Locate the cell with the specified text and output its (X, Y) center coordinate. 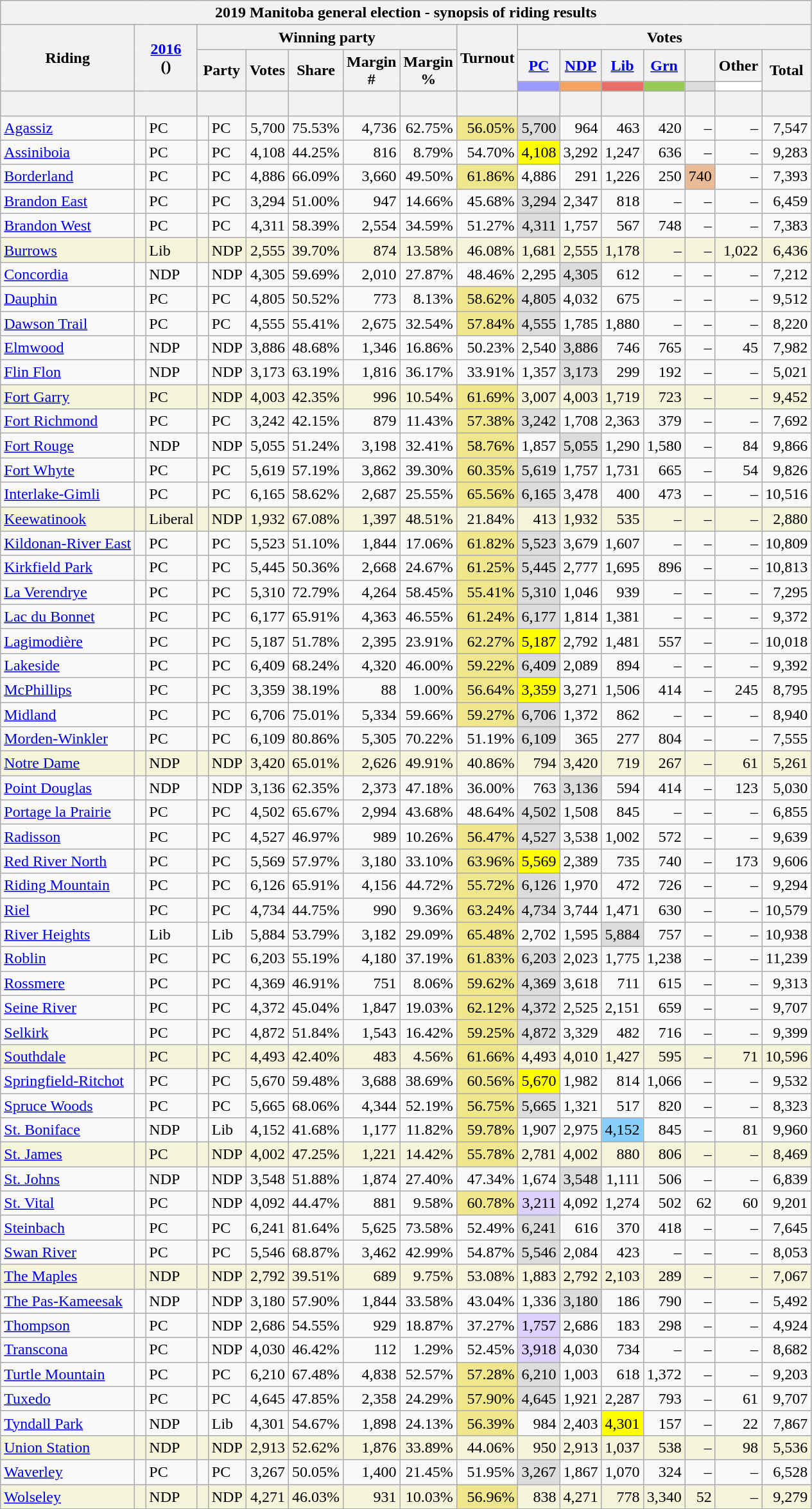
Riding (68, 58)
2,781 (539, 1155)
10,579 (787, 910)
950 (539, 1447)
400 (623, 494)
47.34% (487, 1179)
1,471 (623, 910)
773 (372, 299)
1,898 (372, 1423)
60 (738, 1203)
1,400 (372, 1472)
The Maples (68, 1277)
52.57% (428, 1374)
3,198 (372, 446)
267 (664, 763)
4,180 (372, 959)
6,436 (787, 250)
5,334 (372, 715)
9,392 (787, 665)
765 (664, 348)
29.09% (428, 934)
21.84% (487, 519)
4,344 (372, 1105)
1,982 (580, 1081)
Lakeside (68, 665)
La Verendrye (68, 592)
9,203 (787, 1374)
24.29% (428, 1399)
1,427 (623, 1056)
52.49% (487, 1228)
St. Vital (68, 1203)
291 (580, 177)
55.78% (487, 1155)
46.97% (316, 837)
816 (372, 152)
1,883 (539, 1277)
Party (221, 71)
881 (372, 1203)
8,053 (787, 1252)
Swan River (68, 1252)
Fort Whyte (68, 470)
472 (623, 885)
880 (623, 1155)
53.79% (316, 934)
Keewatinook (68, 519)
2,675 (372, 323)
2,525 (580, 1007)
Kirkfield Park (68, 568)
183 (623, 1325)
Dawson Trail (68, 323)
51.24% (316, 446)
711 (623, 983)
Steinbach (68, 1228)
894 (623, 665)
9,532 (787, 1081)
59.62% (487, 983)
51.88% (316, 1179)
Assiniboia (68, 152)
61.83% (487, 959)
1,847 (372, 1007)
22 (738, 1423)
2,668 (372, 568)
572 (664, 837)
1,003 (580, 1374)
3,182 (372, 934)
3,688 (372, 1081)
9,283 (787, 152)
37.27% (487, 1325)
9,399 (787, 1032)
Flin Flon (68, 372)
43.04% (487, 1301)
61.24% (487, 616)
59.27% (487, 715)
51.78% (316, 641)
1,580 (664, 446)
1,731 (623, 470)
Fort Garry (68, 397)
984 (539, 1423)
2,540 (539, 348)
Tuxedo (68, 1399)
71 (738, 1056)
157 (664, 1423)
3,271 (580, 690)
59.78% (487, 1130)
62.75% (428, 128)
1,221 (372, 1155)
Transcona (68, 1350)
8.79% (428, 152)
61.82% (487, 543)
50.23% (487, 348)
112 (372, 1350)
23.91% (428, 641)
594 (623, 788)
St. Johns (68, 1179)
Riel (68, 910)
81 (738, 1130)
Red River North (68, 861)
33.10% (428, 861)
24.13% (428, 1423)
Margin% (428, 71)
723 (664, 397)
2,151 (623, 1007)
192 (664, 372)
39.70% (316, 250)
13.58% (428, 250)
84 (738, 446)
51.95% (487, 1472)
51.00% (316, 201)
4,736 (372, 128)
60.56% (487, 1081)
1,002 (623, 837)
80.86% (316, 739)
Spruce Woods (68, 1105)
463 (623, 128)
2,554 (372, 225)
16.42% (428, 1032)
2,373 (372, 788)
41.68% (316, 1130)
Union Station (68, 1447)
56.05% (487, 128)
72.79% (316, 592)
1,321 (580, 1105)
34.59% (428, 225)
Brandon West (68, 225)
9,201 (787, 1203)
Thompson (68, 1325)
535 (623, 519)
10.03% (428, 1497)
3,292 (580, 152)
7,982 (787, 348)
2,403 (580, 1423)
4,838 (372, 1374)
2,975 (580, 1130)
2019 Manitoba general election - synopsis of riding results (406, 13)
719 (623, 763)
9.58% (428, 1203)
1,290 (623, 446)
299 (623, 372)
8,220 (787, 323)
2,287 (623, 1399)
8,940 (787, 715)
44.25% (316, 152)
McPhillips (68, 690)
1,816 (372, 372)
44.72% (428, 885)
9,606 (787, 861)
473 (664, 494)
7,383 (787, 225)
3,618 (580, 983)
63.96% (487, 861)
557 (664, 641)
Brandon East (68, 201)
5,625 (372, 1228)
47.85% (316, 1399)
1,346 (372, 348)
Elmwood (68, 348)
68.06% (316, 1105)
Turnout (487, 58)
6,459 (787, 201)
49.50% (428, 177)
929 (372, 1325)
1,508 (580, 812)
10,596 (787, 1056)
65.48% (487, 934)
Lac du Bonnet (68, 616)
506 (664, 1179)
734 (623, 1350)
7,067 (787, 1277)
790 (664, 1301)
46.00% (428, 665)
735 (623, 861)
1,874 (372, 1179)
1.00% (428, 690)
1,867 (580, 1472)
1,674 (539, 1179)
2,295 (539, 274)
40.86% (487, 763)
2,089 (580, 665)
Morden-Winkler (68, 739)
1,238 (664, 959)
3,660 (372, 177)
4,156 (372, 885)
1,719 (623, 397)
806 (664, 1155)
54.55% (316, 1325)
7,555 (787, 739)
Notre Dame (68, 763)
567 (623, 225)
Radisson (68, 837)
1,177 (372, 1130)
413 (539, 519)
57.19% (316, 470)
60.35% (487, 470)
3,918 (539, 1350)
6,528 (787, 1472)
42.35% (316, 397)
63.19% (316, 372)
2,880 (787, 519)
10,938 (787, 934)
32.54% (428, 323)
51.27% (487, 225)
2,702 (539, 934)
2,084 (580, 1252)
Other (738, 65)
7,393 (787, 177)
51.10% (316, 543)
St. Boniface (68, 1130)
56.64% (487, 690)
55.19% (316, 959)
3,862 (372, 470)
250 (664, 177)
39.51% (316, 1277)
3,478 (580, 494)
8,682 (787, 1350)
33.58% (428, 1301)
75.01% (316, 715)
Borderland (68, 177)
939 (623, 592)
81.64% (316, 1228)
44.47% (316, 1203)
38.69% (428, 1081)
62.27% (487, 641)
45.68% (487, 201)
4,363 (372, 616)
36.00% (487, 788)
423 (623, 1252)
778 (623, 1497)
Turtle Mountain (68, 1374)
54.70% (487, 152)
24.67% (428, 568)
5,492 (787, 1301)
Tyndall Park (68, 1423)
32.41% (428, 446)
21.45% (428, 1472)
54.87% (487, 1252)
46.42% (316, 1350)
68.87% (316, 1252)
57.84% (487, 323)
3,329 (580, 1032)
1,785 (580, 323)
1,506 (623, 690)
62.35% (316, 788)
630 (664, 910)
726 (664, 885)
1,066 (664, 1081)
2016() (166, 58)
10,516 (787, 494)
9,452 (787, 397)
1,708 (580, 421)
44.75% (316, 910)
59.69% (316, 274)
1.29% (428, 1350)
1,481 (623, 641)
9,866 (787, 446)
996 (372, 397)
615 (664, 983)
Winning party (327, 37)
48.46% (487, 274)
4,320 (372, 665)
1,397 (372, 519)
7,295 (787, 592)
1,970 (580, 885)
5,261 (787, 763)
3,462 (372, 1252)
44.06% (487, 1447)
763 (539, 788)
1,111 (623, 1179)
Selkirk (68, 1032)
379 (664, 421)
9,960 (787, 1130)
370 (623, 1228)
Springfield-Ritchot (68, 1081)
9,372 (787, 616)
1,695 (623, 568)
39.30% (428, 470)
65.56% (487, 494)
365 (580, 739)
54 (738, 470)
48.51% (428, 519)
51.84% (316, 1032)
42.15% (316, 421)
896 (664, 568)
9,639 (787, 837)
56.39% (487, 1423)
9.75% (428, 1277)
794 (539, 763)
52 (700, 1497)
50.05% (316, 1472)
60.78% (487, 1203)
52.19% (428, 1105)
Fort Richmond (68, 421)
St. James (68, 1155)
5,021 (787, 372)
59.25% (487, 1032)
689 (372, 1277)
990 (372, 910)
3,340 (664, 1497)
1,814 (580, 616)
3,007 (539, 397)
277 (623, 739)
420 (664, 128)
9,313 (787, 983)
2,023 (580, 959)
1,357 (539, 372)
45.04% (316, 1007)
2,358 (372, 1399)
931 (372, 1497)
9,294 (787, 885)
716 (664, 1032)
324 (664, 1472)
58.39% (316, 225)
47.18% (428, 788)
804 (664, 739)
1,907 (539, 1130)
57.28% (487, 1374)
55.72% (487, 885)
10,018 (787, 641)
989 (372, 837)
820 (664, 1105)
Waverley (68, 1472)
289 (664, 1277)
16.86% (428, 348)
1,381 (623, 616)
6,855 (787, 812)
19.03% (428, 1007)
7,547 (787, 128)
46.03% (316, 1497)
52.45% (487, 1350)
173 (738, 861)
Dauphin (68, 299)
3,211 (539, 1203)
27.40% (428, 1179)
665 (664, 470)
88 (372, 690)
2,010 (372, 274)
75.53% (316, 128)
751 (372, 983)
Agassiz (68, 128)
Liberal (171, 519)
3,744 (580, 910)
7,867 (787, 1423)
5,305 (372, 739)
56.47% (487, 837)
1,046 (580, 592)
818 (623, 201)
7,692 (787, 421)
Lagimodière (68, 641)
2,347 (580, 201)
67.08% (316, 519)
2,994 (372, 812)
482 (623, 1032)
2,687 (372, 494)
River Heights (68, 934)
Portage la Prairie (68, 812)
2,389 (580, 861)
838 (539, 1497)
48.64% (487, 812)
17.06% (428, 543)
Interlake-Gimli (68, 494)
45 (738, 348)
483 (372, 1056)
58.76% (487, 446)
98 (738, 1447)
618 (623, 1374)
1,226 (623, 177)
123 (738, 788)
1,037 (623, 1447)
Roblin (68, 959)
50.52% (316, 299)
48.68% (316, 348)
8,795 (787, 690)
36.17% (428, 372)
298 (664, 1325)
1,070 (623, 1472)
54.67% (316, 1423)
47.25% (316, 1155)
50.36% (316, 568)
49.91% (428, 763)
3,679 (580, 543)
757 (664, 934)
6,839 (787, 1179)
2,363 (623, 421)
8.13% (428, 299)
The Pas-Kameesak (68, 1301)
38.19% (316, 690)
61.69% (487, 397)
8,469 (787, 1155)
517 (623, 1105)
947 (372, 201)
62.12% (487, 1007)
27.87% (428, 274)
675 (623, 299)
418 (664, 1228)
746 (623, 348)
4.56% (428, 1056)
18.87% (428, 1325)
53.08% (487, 1277)
4,032 (580, 299)
2,626 (372, 763)
37.19% (428, 959)
65.67% (316, 812)
11,239 (787, 959)
7,645 (787, 1228)
186 (623, 1301)
5,030 (787, 788)
862 (623, 715)
612 (623, 274)
1,274 (623, 1203)
Riding Mountain (68, 885)
10.26% (428, 837)
2,103 (623, 1277)
8,323 (787, 1105)
1,775 (623, 959)
42.40% (316, 1056)
59.48% (316, 1081)
14.42% (428, 1155)
1,607 (623, 543)
61.86% (487, 177)
Fort Rouge (68, 446)
43.68% (428, 812)
Margin# (372, 71)
10.54% (428, 397)
9,279 (787, 1497)
4,264 (372, 592)
51.19% (487, 739)
73.58% (428, 1228)
59.66% (428, 715)
61.25% (487, 568)
9.36% (428, 910)
66.09% (316, 177)
9,512 (787, 299)
Wolseley (68, 1497)
616 (580, 1228)
Midland (68, 715)
58.45% (428, 592)
Kildonan-River East (68, 543)
Rossmere (68, 983)
46.55% (428, 616)
1,921 (580, 1399)
59.22% (487, 665)
1,595 (580, 934)
Seine River (68, 1007)
1,247 (623, 152)
879 (372, 421)
Southdale (68, 1056)
502 (664, 1203)
63.24% (487, 910)
Point Douglas (68, 788)
2,395 (372, 641)
538 (664, 1447)
7,212 (787, 274)
Share (316, 71)
11.82% (428, 1130)
10,813 (787, 568)
5,536 (787, 1447)
9,826 (787, 470)
56.96% (487, 1497)
Concordia (68, 274)
14.66% (428, 201)
1,178 (623, 250)
46.91% (316, 983)
68.24% (316, 665)
Grn (664, 65)
1,022 (738, 250)
4,924 (787, 1325)
56.75% (487, 1105)
33.91% (487, 372)
4,010 (580, 1056)
595 (664, 1056)
748 (664, 225)
62 (700, 1203)
1,336 (539, 1301)
1,876 (372, 1447)
57.97% (316, 861)
1,880 (623, 323)
42.99% (428, 1252)
814 (623, 1081)
52.62% (316, 1447)
67.48% (316, 1374)
874 (372, 250)
46.08% (487, 250)
2,777 (580, 568)
1,681 (539, 250)
65.01% (316, 763)
1,857 (539, 446)
33.89% (428, 1447)
245 (738, 690)
57.38% (487, 421)
25.55% (428, 494)
659 (664, 1007)
1,543 (372, 1032)
70.22% (428, 739)
Burrows (68, 250)
Total (787, 71)
10,809 (787, 543)
8.06% (428, 983)
636 (664, 152)
11.43% (428, 421)
3,538 (580, 837)
964 (580, 128)
793 (664, 1399)
61.66% (487, 1056)
